Provide the (x, y) coordinate of the cell's center where the given text is located.  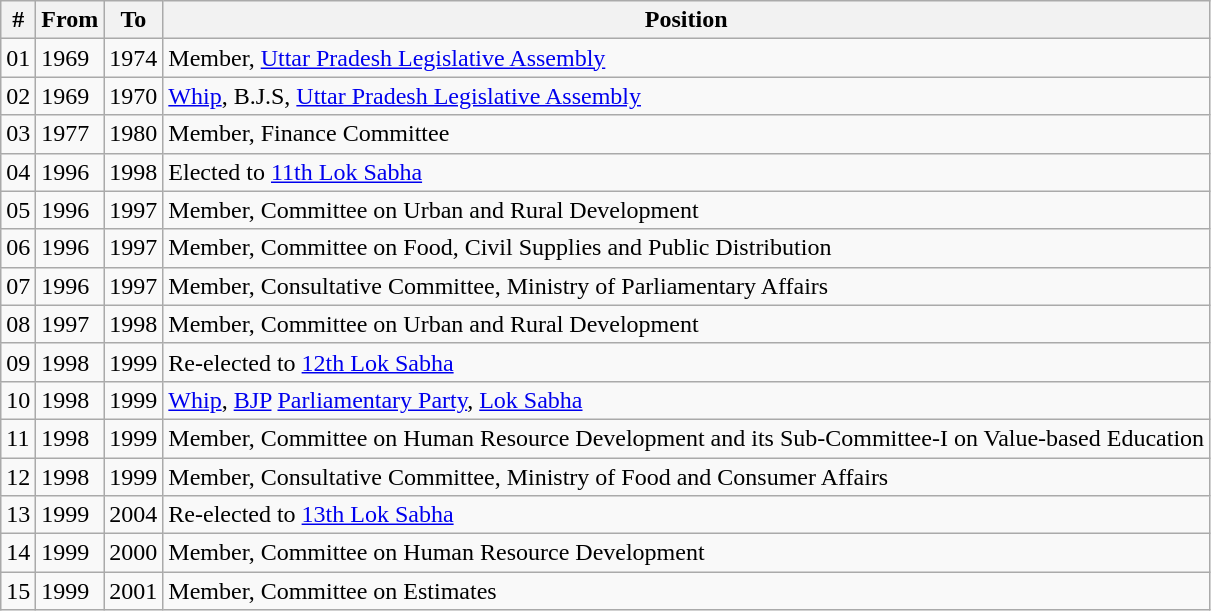
02 (18, 96)
Member, Committee on Human Resource Development and its Sub-Committee-I on Value-based Education (686, 438)
Member, Consultative Committee, Ministry of Food and Consumer Affairs (686, 477)
14 (18, 553)
Re-elected to 13th Lok Sabha (686, 515)
09 (18, 362)
Whip, BJP Parliamentary Party, Lok Sabha (686, 400)
1974 (134, 58)
12 (18, 477)
07 (18, 286)
1977 (70, 134)
05 (18, 210)
Member, Uttar Pradesh Legislative Assembly (686, 58)
Member, Committee on Estimates (686, 591)
Member, Committee on Food, Civil Supplies and Public Distribution (686, 248)
15 (18, 591)
13 (18, 515)
Re-elected to 12th Lok Sabha (686, 362)
Elected to 11th Lok Sabha (686, 172)
Whip, B.J.S, Uttar Pradesh Legislative Assembly (686, 96)
10 (18, 400)
1980 (134, 134)
01 (18, 58)
# (18, 20)
Position (686, 20)
04 (18, 172)
Member, Consultative Committee, Ministry of Parliamentary Affairs (686, 286)
08 (18, 324)
Member, Finance Committee (686, 134)
1970 (134, 96)
03 (18, 134)
Member, Committee on Human Resource Development (686, 553)
2000 (134, 553)
2001 (134, 591)
11 (18, 438)
2004 (134, 515)
From (70, 20)
06 (18, 248)
To (134, 20)
